Locate the cell with the specified text and output its (x, y) center coordinate. 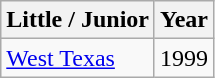
West Texas (78, 58)
Year (184, 20)
1999 (184, 58)
Little / Junior (78, 20)
